Capture the cell that displays the provided text and extract its (X, Y) central coordinate. 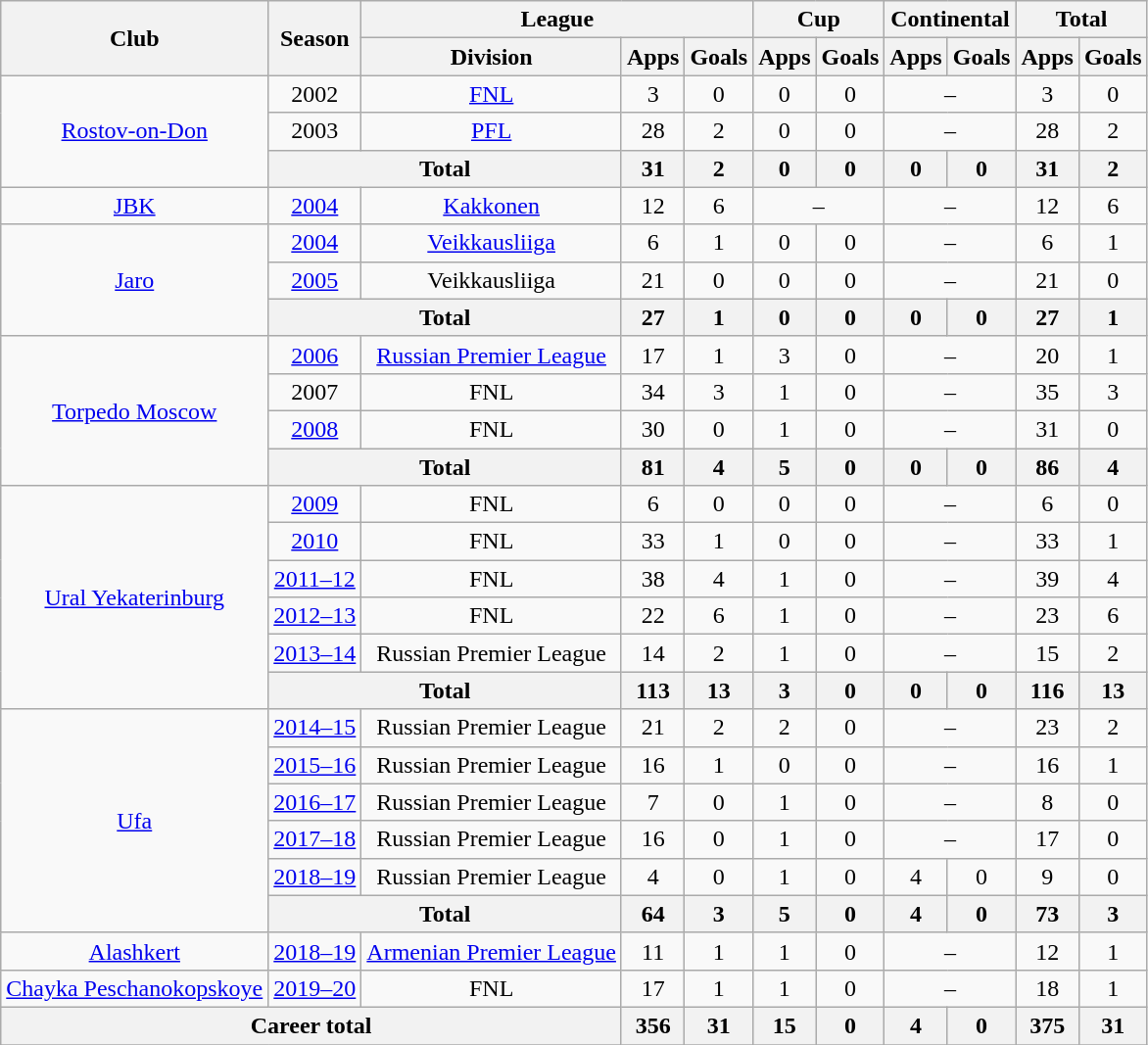
2016–17 (315, 802)
Torpedo Moscow (135, 410)
Ural Yekaterinburg (135, 597)
30 (652, 429)
Kakkonen (492, 206)
81 (652, 467)
64 (652, 914)
Cup (819, 20)
38 (652, 579)
14 (652, 653)
Career total (311, 1025)
Division (492, 57)
League (557, 20)
2011–12 (315, 579)
Continental (950, 20)
18 (1047, 988)
2003 (315, 131)
356 (652, 1025)
Ufa (135, 821)
Armenian Premier League (492, 951)
Alashkert (135, 951)
Rostov-on-Don (135, 131)
2017–18 (315, 839)
2005 (315, 280)
11 (652, 951)
22 (652, 616)
2009 (315, 504)
2010 (315, 542)
86 (1047, 467)
39 (1047, 579)
2008 (315, 429)
20 (1047, 355)
8 (1047, 802)
2013–14 (315, 653)
73 (1047, 914)
2007 (315, 392)
35 (1047, 392)
Club (135, 38)
116 (1047, 690)
JBK (135, 206)
Season (315, 38)
2002 (315, 94)
Chayka Peschanokopskoye (135, 988)
7 (652, 802)
2012–13 (315, 616)
PFL (492, 131)
Jaro (135, 280)
34 (652, 392)
375 (1047, 1025)
2019–20 (315, 988)
9 (1047, 877)
2015–16 (315, 765)
113 (652, 690)
2014–15 (315, 728)
2006 (315, 355)
